Pinpoint the cell where the given text exists, returning its [x, y] midpoint coordinate. 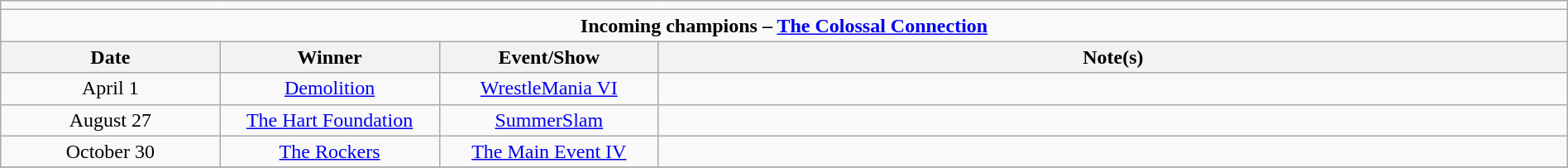
October 30 [111, 151]
SummerSlam [549, 120]
The Main Event IV [549, 151]
Incoming champions – The Colossal Connection [784, 26]
Winner [329, 57]
The Rockers [329, 151]
Event/Show [549, 57]
Date [111, 57]
Demolition [329, 89]
WrestleMania VI [549, 89]
The Hart Foundation [329, 120]
April 1 [111, 89]
August 27 [111, 120]
Note(s) [1113, 57]
